Extract the [X, Y] coordinate from the center of the cell holding the provided text.  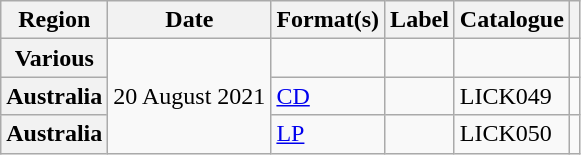
20 August 2021 [190, 96]
Label [420, 20]
Various [54, 58]
Format(s) [328, 20]
LP [328, 134]
LICK050 [512, 134]
CD [328, 96]
LICK049 [512, 96]
Region [54, 20]
Catalogue [512, 20]
Date [190, 20]
